Scan for the cell matching the given text and deliver its [x, y] coordinate at center. 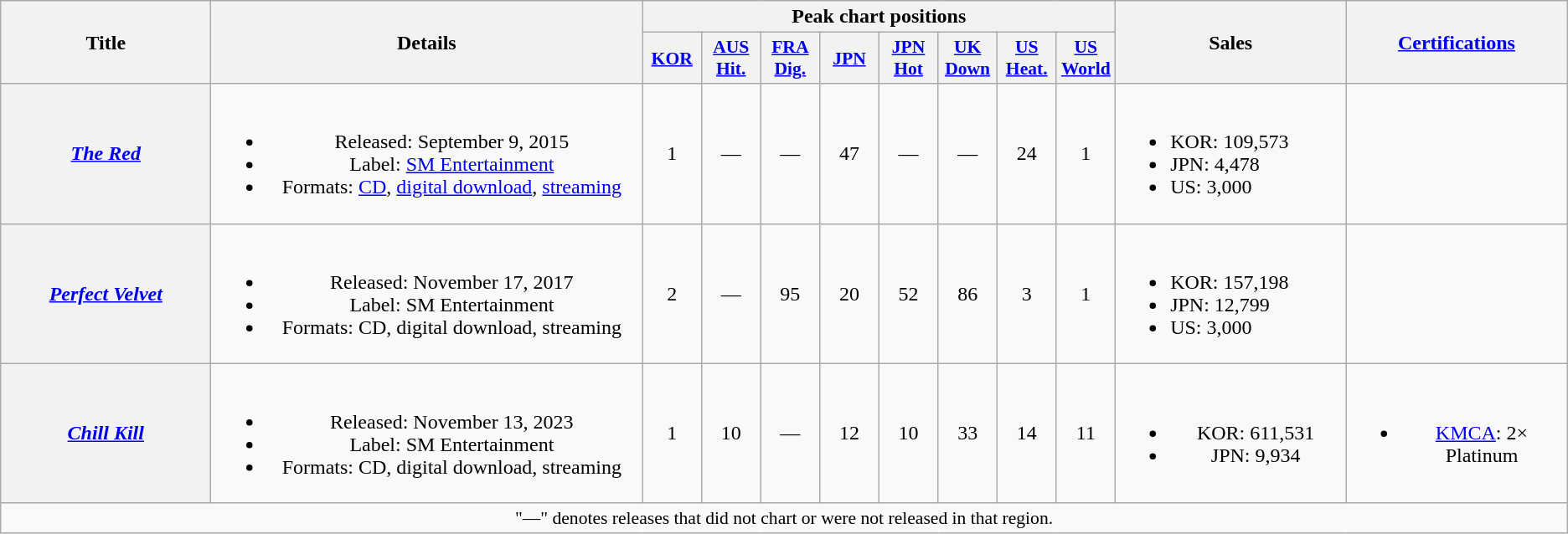
KMCA: 2× Platinum [1457, 434]
US Heat. [1027, 59]
KOR: 157,198JPN: 12,799US: 3,000 [1231, 293]
Certifications [1457, 42]
Released: November 17, 2017Label: SM EntertainmentFormats: CD, digital download, streaming [427, 293]
US World [1086, 59]
33 [968, 434]
KOR: 611,531JPN: 9,934 [1231, 434]
Released: September 9, 2015Label: SM EntertainmentFormats: CD, digital download, streaming [427, 154]
3 [1027, 293]
AUS Hit. [730, 59]
Peak chart positions [879, 17]
KOR [672, 59]
20 [849, 293]
Released: November 13, 2023Label: SM EntertainmentFormats: CD, digital download, streaming [427, 434]
Perfect Velvet [106, 293]
The Red [106, 154]
11 [1086, 434]
2 [672, 293]
KOR: 109,573JPN: 4,478US: 3,000 [1231, 154]
14 [1027, 434]
JPN Hot [908, 59]
12 [849, 434]
Title [106, 42]
47 [849, 154]
UKDown [968, 59]
Sales [1231, 42]
24 [1027, 154]
JPN [849, 59]
FRADig. [791, 59]
95 [791, 293]
Details [427, 42]
Chill Kill [106, 434]
"—" denotes releases that did not chart or were not released in that region. [784, 518]
86 [968, 293]
52 [908, 293]
